Scan for the cell matching the given text and deliver its (x, y) coordinate at center. 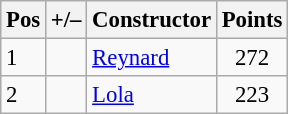
1 (24, 58)
Constructor (152, 20)
272 (252, 58)
Reynard (152, 58)
Pos (24, 20)
Lola (152, 95)
223 (252, 95)
+/– (66, 20)
Points (252, 20)
2 (24, 95)
